Search for the cell housing the specified text and yield its [x, y] center coordinate. 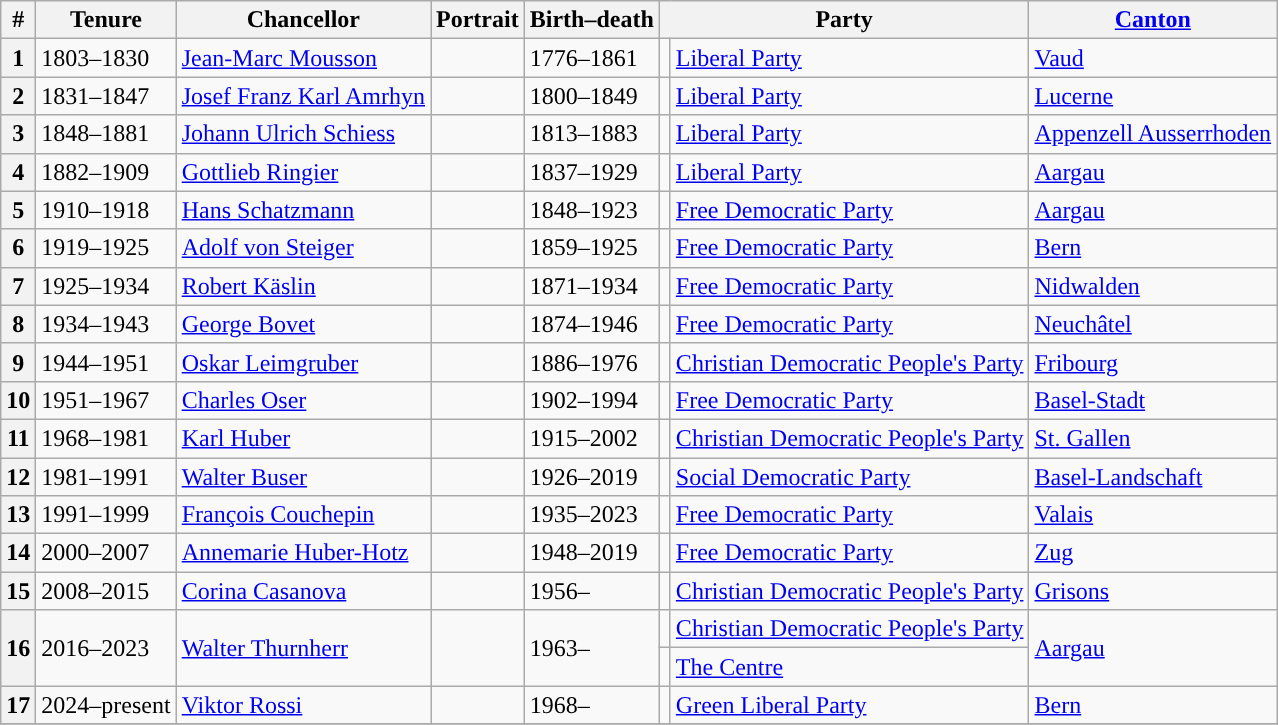
1859–1925 [592, 248]
Karl Huber [303, 438]
1910–1918 [106, 210]
1935–2023 [592, 515]
Adolf von Steiger [303, 248]
1848–1881 [106, 134]
Jean-Marc Mousson [303, 58]
1951–1967 [106, 400]
1831–1847 [106, 96]
1956– [592, 591]
Nidwalden [1153, 286]
St. Gallen [1153, 438]
Canton [1153, 20]
Annemarie Huber-Hotz [303, 553]
2024–present [106, 705]
1948–2019 [592, 553]
1915–2002 [592, 438]
Birth–death [592, 20]
11 [18, 438]
Appenzell Ausserrhoden [1153, 134]
Vaud [1153, 58]
1968– [592, 705]
1902–1994 [592, 400]
6 [18, 248]
Hans Schatzmann [303, 210]
Gottlieb Ringier [303, 172]
13 [18, 515]
1968–1981 [106, 438]
1 [18, 58]
2000–2007 [106, 553]
Robert Käslin [303, 286]
17 [18, 705]
15 [18, 591]
2008–2015 [106, 591]
1944–1951 [106, 362]
Fribourg [1153, 362]
1813–1883 [592, 134]
1991–1999 [106, 515]
14 [18, 553]
Tenure [106, 20]
8 [18, 324]
Social Democratic Party [850, 477]
Walter Buser [303, 477]
3 [18, 134]
10 [18, 400]
1963– [592, 648]
Lucerne [1153, 96]
1882–1909 [106, 172]
2016–2023 [106, 648]
1871–1934 [592, 286]
Walter Thurnherr [303, 648]
1848–1923 [592, 210]
1926–2019 [592, 477]
Green Liberal Party [850, 705]
George Bovet [303, 324]
Chancellor [303, 20]
Viktor Rossi [303, 705]
Zug [1153, 553]
Grisons [1153, 591]
1919–1925 [106, 248]
Corina Casanova [303, 591]
12 [18, 477]
2 [18, 96]
4 [18, 172]
Johann Ulrich Schiess [303, 134]
Basel-Landschaft [1153, 477]
# [18, 20]
1981–1991 [106, 477]
Party [844, 20]
7 [18, 286]
1925–1934 [106, 286]
1803–1830 [106, 58]
1874–1946 [592, 324]
16 [18, 648]
1776–1861 [592, 58]
5 [18, 210]
The Centre [850, 667]
Charles Oser [303, 400]
9 [18, 362]
Neuchâtel [1153, 324]
1800–1849 [592, 96]
François Couchepin [303, 515]
Portrait [478, 20]
Oskar Leimgruber [303, 362]
Valais [1153, 515]
1934–1943 [106, 324]
1837–1929 [592, 172]
Basel-Stadt [1153, 400]
1886–1976 [592, 362]
Josef Franz Karl Amrhyn [303, 96]
